Identify which cell holds the provided text, then report its (x, y) central coordinate. 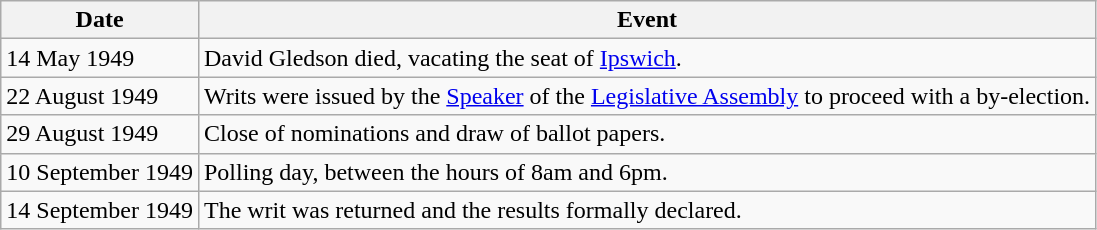
David Gledson died, vacating the seat of Ipswich. (646, 58)
The writ was returned and the results formally declared. (646, 210)
Close of nominations and draw of ballot papers. (646, 134)
10 September 1949 (100, 172)
14 May 1949 (100, 58)
22 August 1949 (100, 96)
Date (100, 20)
Event (646, 20)
29 August 1949 (100, 134)
Writs were issued by the Speaker of the Legislative Assembly to proceed with a by-election. (646, 96)
14 September 1949 (100, 210)
Polling day, between the hours of 8am and 6pm. (646, 172)
